From the cell containing the given text, extract its center point as [x, y] coordinate. 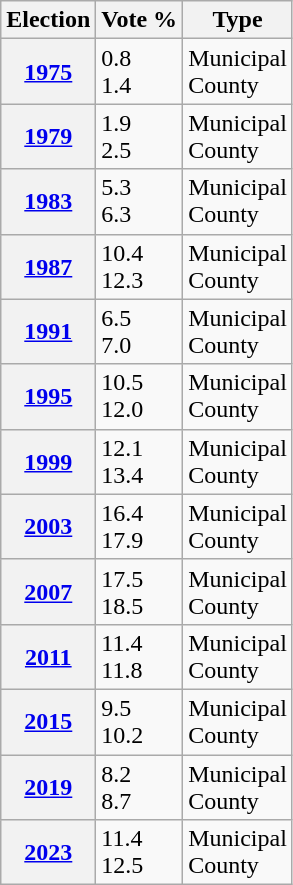
1991 [48, 332]
0.81.4 [140, 72]
9.510.2 [140, 722]
1.92.5 [140, 136]
1999 [48, 462]
12.113.4 [140, 462]
11.411.8 [140, 656]
2019 [48, 786]
1995 [48, 396]
2003 [48, 526]
Type [238, 20]
2015 [48, 722]
2023 [48, 852]
1979 [48, 136]
1983 [48, 202]
Election [48, 20]
10.512.0 [140, 396]
10.412.3 [140, 266]
5.36.3 [140, 202]
Vote % [140, 20]
1987 [48, 266]
8.28.7 [140, 786]
17.518.5 [140, 592]
2007 [48, 592]
16.417.9 [140, 526]
11.412.5 [140, 852]
1975 [48, 72]
2011 [48, 656]
6.57.0 [140, 332]
